Scan for the cell matching the given text and deliver its [x, y] coordinate at center. 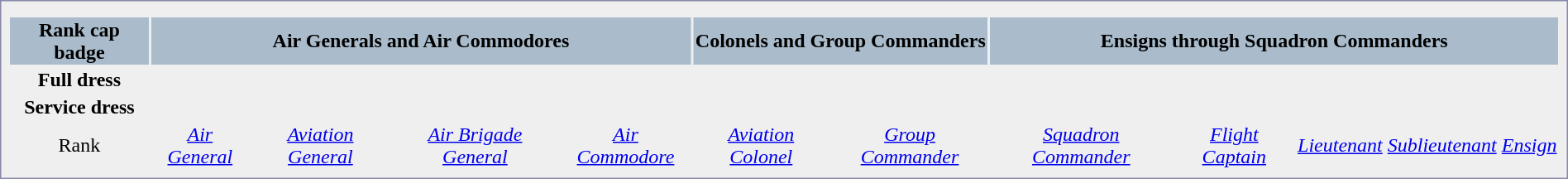
Aviation Colonel [761, 146]
Service dress [79, 107]
Sublieutenant [1442, 146]
Air Generals and Air Commodores [421, 41]
Group Commander [910, 146]
Flight Captain [1234, 146]
Air Commodore [625, 146]
Rank [79, 146]
Ensign [1529, 146]
Ensigns through Squadron Commanders [1274, 41]
Air Brigade General [475, 146]
Aviation General [321, 146]
Lieutenant [1341, 146]
Full dress [79, 80]
Air General [200, 146]
Squadron Commander [1082, 146]
Colonels and Group Commanders [840, 41]
Rank cap badge [79, 41]
